From the cell containing the given text, extract its center point as [x, y] coordinate. 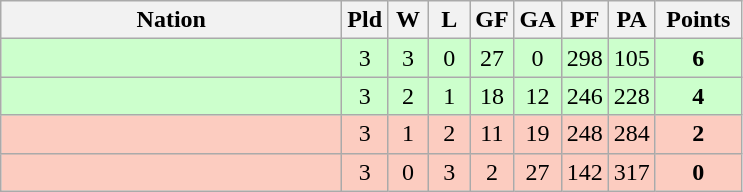
GF [492, 20]
12 [538, 96]
PF [584, 20]
L [450, 20]
4 [698, 96]
19 [538, 134]
Pld [365, 20]
105 [632, 58]
GA [538, 20]
18 [492, 96]
142 [584, 172]
248 [584, 134]
298 [584, 58]
246 [584, 96]
11 [492, 134]
228 [632, 96]
Nation [172, 20]
W [408, 20]
284 [632, 134]
PA [632, 20]
317 [632, 172]
6 [698, 58]
Points [698, 20]
